Scan for the cell matching the given text and deliver its (x, y) coordinate at center. 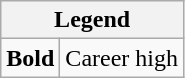
Career high (122, 58)
Bold (30, 58)
Legend (92, 20)
